Identify which cell holds the provided text, then report its (x, y) central coordinate. 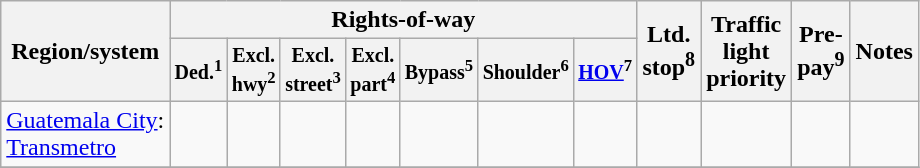
Bypass5 (439, 70)
HOV7 (604, 70)
Rights-of-way (404, 20)
Ded.1 (198, 70)
Guatemala City:Transmetro (86, 134)
Notes (884, 52)
Excl.street3 (312, 70)
Trafficlightpriority (746, 52)
Ltd.stop8 (669, 52)
Excl.hwy2 (254, 70)
Region/system (86, 52)
Pre-pay9 (821, 52)
Shoulder6 (526, 70)
Excl.part4 (373, 70)
